Scan for the cell matching the given text and deliver its [X, Y] coordinate at center. 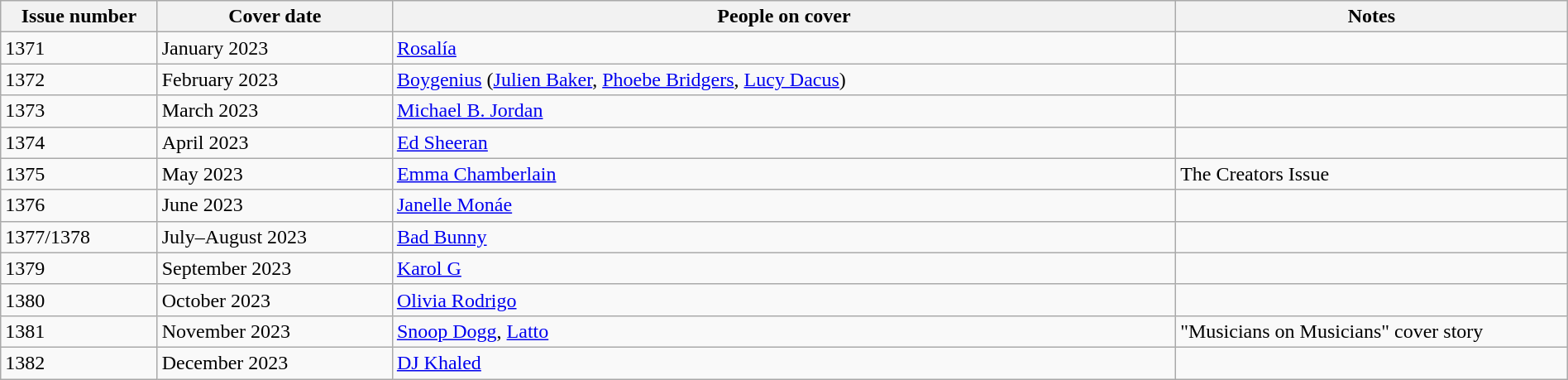
Janelle Monáe [784, 205]
"Musicians on Musicians" cover story [1372, 331]
Emma Chamberlain [784, 174]
March 2023 [275, 111]
September 2023 [275, 268]
July–August 2023 [275, 237]
October 2023 [275, 300]
Rosalía [784, 48]
People on cover [784, 17]
Cover date [275, 17]
December 2023 [275, 363]
Issue number [79, 17]
Boygenius (Julien Baker, Phoebe Bridgers, Lucy Dacus) [784, 79]
February 2023 [275, 79]
November 2023 [275, 331]
Notes [1372, 17]
Ed Sheeran [784, 142]
April 2023 [275, 142]
1371 [79, 48]
DJ Khaled [784, 363]
Olivia Rodrigo [784, 300]
Snoop Dogg, Latto [784, 331]
1372 [79, 79]
1375 [79, 174]
1377/1378 [79, 237]
1381 [79, 331]
1382 [79, 363]
Bad Bunny [784, 237]
January 2023 [275, 48]
1374 [79, 142]
June 2023 [275, 205]
1380 [79, 300]
May 2023 [275, 174]
1373 [79, 111]
Michael B. Jordan [784, 111]
1379 [79, 268]
1376 [79, 205]
The Creators Issue [1372, 174]
Karol G [784, 268]
